Return (x, y) of the center of cell containing provided text 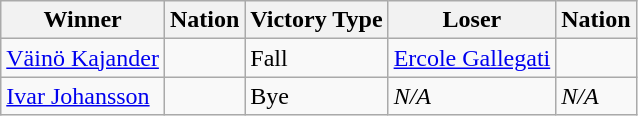
Winner (83, 20)
Väinö Kajander (83, 58)
Fall (316, 58)
Ercole Gallegati (472, 58)
Ivar Johansson (83, 96)
Loser (472, 20)
Bye (316, 96)
Victory Type (316, 20)
